Find where the given text appears and provide that cell's center as [X, Y] coordinate. 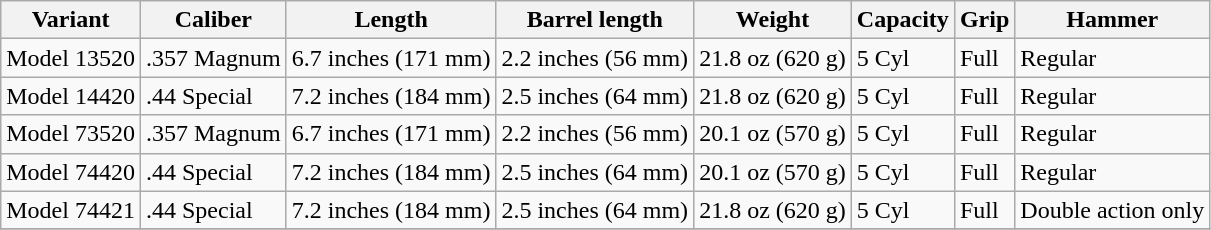
Model 74421 [71, 210]
Model 74420 [71, 172]
Model 73520 [71, 134]
Model 14420 [71, 96]
Capacity [902, 20]
Weight [773, 20]
Model 13520 [71, 58]
Caliber [213, 20]
Barrel length [595, 20]
Grip [984, 20]
Double action only [1112, 210]
Hammer [1112, 20]
Length [391, 20]
Variant [71, 20]
